Identify which cell holds the provided text, then report its (x, y) central coordinate. 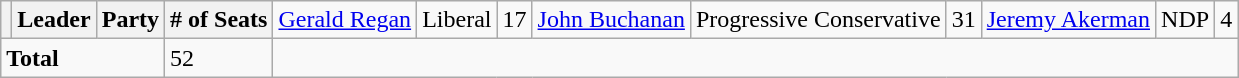
Progressive Conservative (818, 20)
NDP (1186, 20)
Jeremy Akerman (1068, 20)
17 (514, 20)
Total (83, 58)
Leader (54, 20)
Liberal (457, 20)
# of Seats (219, 20)
John Buchanan (611, 20)
52 (219, 58)
4 (1226, 20)
31 (964, 20)
Gerald Regan (345, 20)
Party (130, 20)
